Pinpoint the cell where the given text exists, returning its (X, Y) midpoint coordinate. 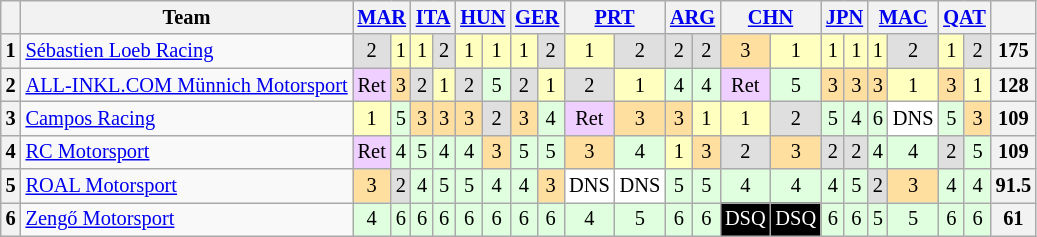
RC Motorsport (187, 152)
ARG (692, 17)
Campos Racing (187, 118)
ITA (433, 17)
Sébastien Loeb Racing (187, 51)
128 (1014, 85)
QAT (964, 17)
61 (1014, 219)
MAC (903, 17)
PRT (614, 17)
ALL-INKL.COM Münnich Motorsport (187, 85)
91.5 (1014, 186)
Zengő Motorsport (187, 219)
JPN (844, 17)
HUN (482, 17)
CHN (770, 17)
Team (187, 17)
GER (537, 17)
175 (1014, 51)
ROAL Motorsport (187, 186)
MAR (382, 17)
